From the cell containing the given text, extract its center point as (X, Y) coordinate. 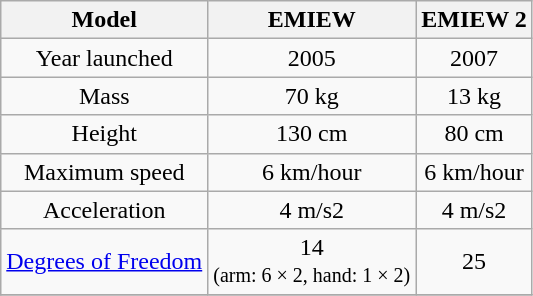
EMIEW (312, 20)
Degrees of Freedom (104, 262)
14 (arm: 6 × 2, hand: 1 × 2) (312, 262)
70 kg (312, 96)
80 cm (474, 134)
25 (474, 262)
2007 (474, 58)
Height (104, 134)
2005 (312, 58)
Year launched (104, 58)
13 kg (474, 96)
Mass (104, 96)
Maximum speed (104, 172)
Acceleration (104, 210)
Model (104, 20)
130 cm (312, 134)
EMIEW 2 (474, 20)
